Capture the cell that displays the provided text and extract its [x, y] central coordinate. 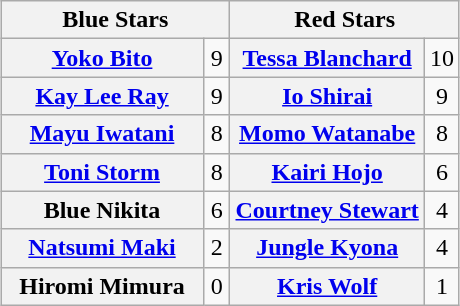
Courtney Stewart [327, 210]
Yoko Bito [102, 58]
Mayu Iwatani [102, 134]
Kris Wolf [327, 286]
Blue Nikita [102, 210]
Hiromi Mimura [102, 286]
Tessa Blanchard [327, 58]
Jungle Kyona [327, 248]
Toni Storm [102, 172]
2 [216, 248]
Blue Stars [116, 20]
Kay Lee Ray [102, 96]
Kairi Hojo [327, 172]
Red Stars [344, 20]
Io Shirai [327, 96]
1 [442, 286]
Natsumi Maki [102, 248]
10 [442, 58]
Momo Watanabe [327, 134]
0 [216, 286]
